Capture the cell that displays the provided text and extract its (X, Y) central coordinate. 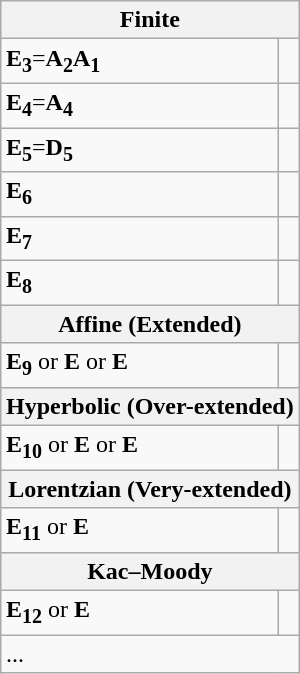
E4=A4 (138, 105)
E7 (138, 238)
E11 or E (138, 530)
E6 (138, 194)
E9 or E or E (138, 365)
Affine (Extended) (150, 324)
Finite (150, 20)
E5=D5 (138, 150)
... (150, 653)
E12 or E (138, 612)
Lorentzian (Very-extended) (150, 489)
E3=A2A1 (138, 61)
Kac–Moody (150, 571)
Hyperbolic (Over-extended) (150, 406)
E10 or E or E (138, 447)
E8 (138, 283)
